Output the (X, Y) coordinate of the center of the cell containing the given text.  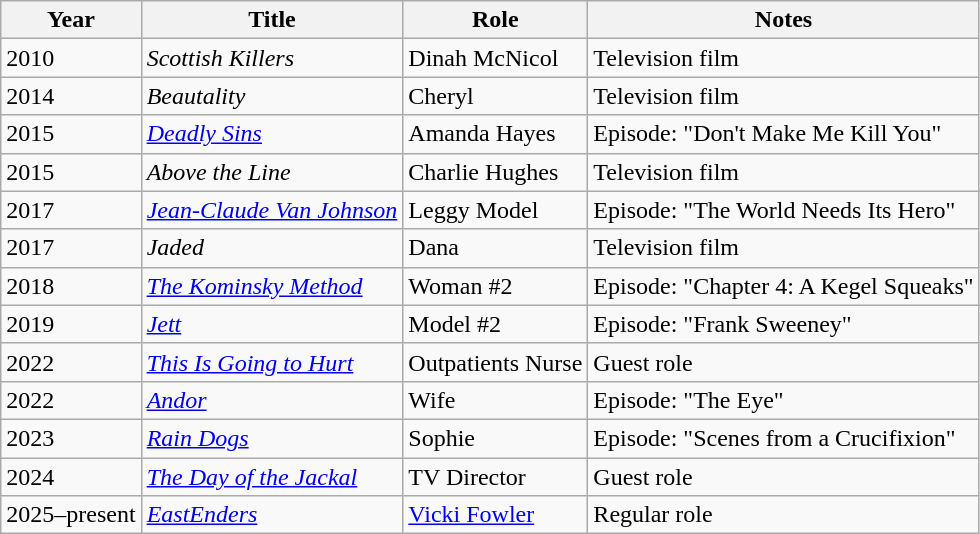
Vicki Fowler (496, 515)
Dinah McNicol (496, 58)
Jean-Claude Van Johnson (272, 210)
Episode: "Frank Sweeney" (784, 324)
Sophie (496, 438)
Beautality (272, 96)
Role (496, 20)
Woman #2 (496, 286)
Andor (272, 400)
Regular role (784, 515)
Jaded (272, 248)
Episode: "The Eye" (784, 400)
Amanda Hayes (496, 134)
Outpatients Nurse (496, 362)
2025–present (71, 515)
Rain Dogs (272, 438)
Scottish Killers (272, 58)
The Day of the Jackal (272, 477)
Cheryl (496, 96)
TV Director (496, 477)
Dana (496, 248)
Leggy Model (496, 210)
2024 (71, 477)
The Kominsky Method (272, 286)
2023 (71, 438)
Year (71, 20)
Jett (272, 324)
Wife (496, 400)
Episode: "The World Needs Its Hero" (784, 210)
Charlie Hughes (496, 172)
EastEnders (272, 515)
Notes (784, 20)
This Is Going to Hurt (272, 362)
Episode: "Scenes from a Crucifixion" (784, 438)
Above the Line (272, 172)
2014 (71, 96)
2010 (71, 58)
Model #2 (496, 324)
2019 (71, 324)
Deadly Sins (272, 134)
Title (272, 20)
2018 (71, 286)
Episode: "Chapter 4: A Kegel Squeaks" (784, 286)
Episode: "Don't Make Me Kill You" (784, 134)
